From the cell containing the given text, extract its center point as [X, Y] coordinate. 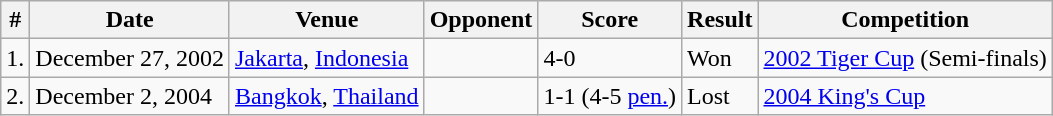
# [16, 20]
December 27, 2002 [130, 58]
2. [16, 96]
Jakarta, Indonesia [326, 58]
2004 King's Cup [905, 96]
Competition [905, 20]
4-0 [610, 58]
December 2, 2004 [130, 96]
Venue [326, 20]
Date [130, 20]
Score [610, 20]
1-1 (4-5 pen.) [610, 96]
1. [16, 58]
Result [720, 20]
Won [720, 58]
2002 Tiger Cup (Semi-finals) [905, 58]
Lost [720, 96]
Opponent [481, 20]
Bangkok, Thailand [326, 96]
